Detect which cell encompasses the target text, then output its (X, Y) center coordinate. 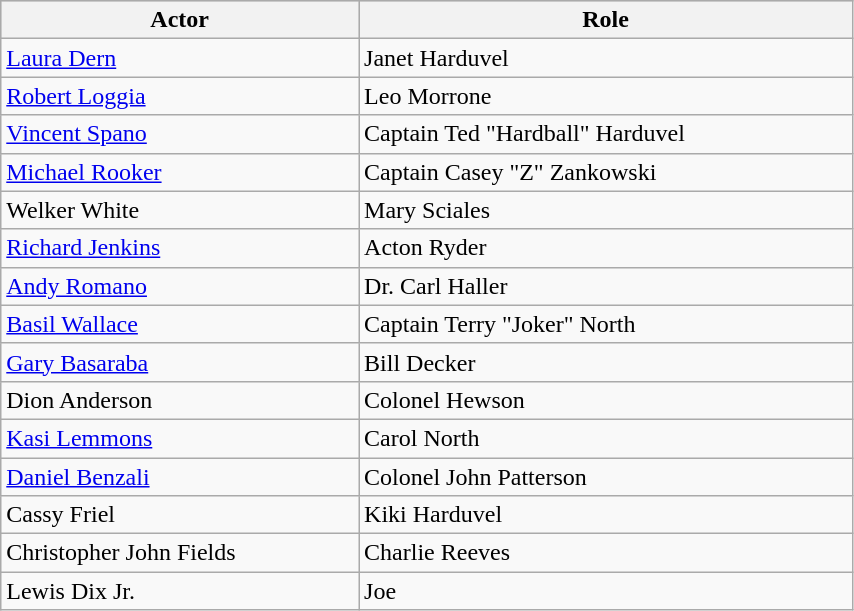
Christopher John Fields (180, 553)
Joe (606, 591)
Cassy Friel (180, 515)
Robert Loggia (180, 96)
Role (606, 20)
Gary Basaraba (180, 362)
Actor (180, 20)
Captain Terry "Joker" North (606, 324)
Dr. Carl Haller (606, 286)
Daniel Benzali (180, 477)
Michael Rooker (180, 172)
Colonel John Patterson (606, 477)
Lewis Dix Jr. (180, 591)
Captain Casey "Z" Zankowski (606, 172)
Richard Jenkins (180, 248)
Acton Ryder (606, 248)
Charlie Reeves (606, 553)
Laura Dern (180, 58)
Welker White (180, 210)
Vincent Spano (180, 134)
Dion Anderson (180, 400)
Basil Wallace (180, 324)
Bill Decker (606, 362)
Leo Morrone (606, 96)
Mary Sciales (606, 210)
Andy Romano (180, 286)
Carol North (606, 438)
Janet Harduvel (606, 58)
Kasi Lemmons (180, 438)
Colonel Hewson (606, 400)
Kiki Harduvel (606, 515)
Captain Ted "Hardball" Harduvel (606, 134)
